Identify which cell holds the provided text, then report its (X, Y) central coordinate. 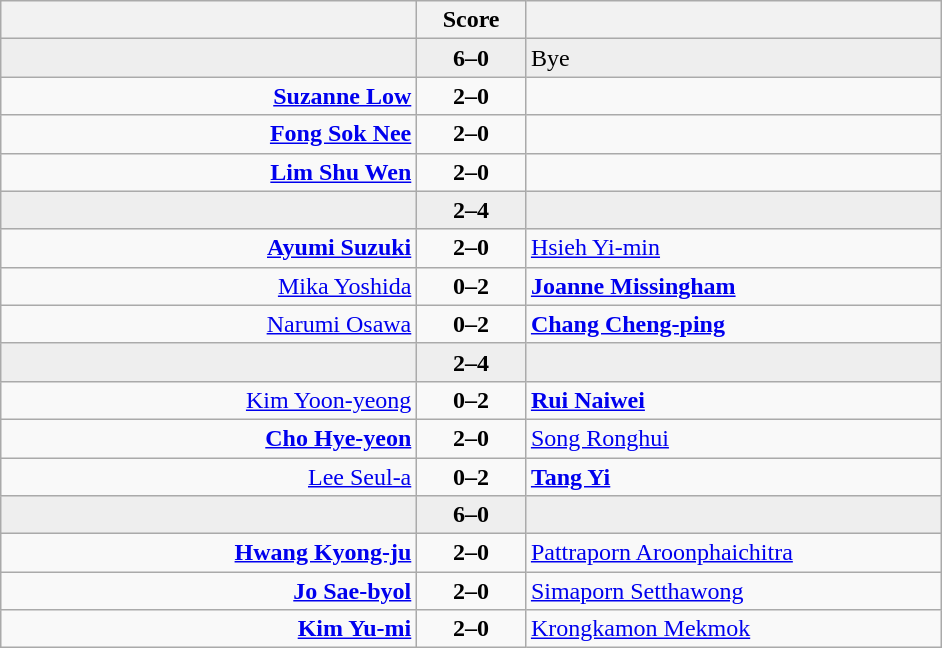
Hsieh Yi-min (733, 248)
Lee Seul-a (209, 477)
Chang Cheng-ping (733, 324)
Narumi Osawa (209, 324)
Cho Hye-yeon (209, 438)
Simaporn Setthawong (733, 591)
Ayumi Suzuki (209, 248)
Kim Yoon-yeong (209, 400)
Joanne Missingham (733, 286)
Tang Yi (733, 477)
Kim Yu-mi (209, 629)
Lim Shu Wen (209, 172)
Bye (733, 58)
Suzanne Low (209, 96)
Hwang Kyong-ju (209, 553)
Krongkamon Mekmok (733, 629)
Pattraporn Aroonphaichitra (733, 553)
Song Ronghui (733, 438)
Mika Yoshida (209, 286)
Fong Sok Nee (209, 134)
Jo Sae-byol (209, 591)
Score (472, 20)
Rui Naiwei (733, 400)
